Return the (x, y) coordinate for the center point of the cell that contains the specified text.  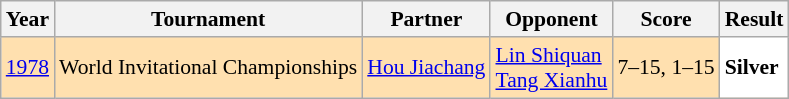
Score (666, 19)
1978 (28, 68)
Hou Jiachang (426, 68)
Result (754, 19)
Partner (426, 19)
7–15, 1–15 (666, 68)
Opponent (551, 19)
Silver (754, 68)
Tournament (208, 19)
World Invitational Championships (208, 68)
Lin Shiquan Tang Xianhu (551, 68)
Year (28, 19)
